Locate the cell with the specified text and output its [x, y] center coordinate. 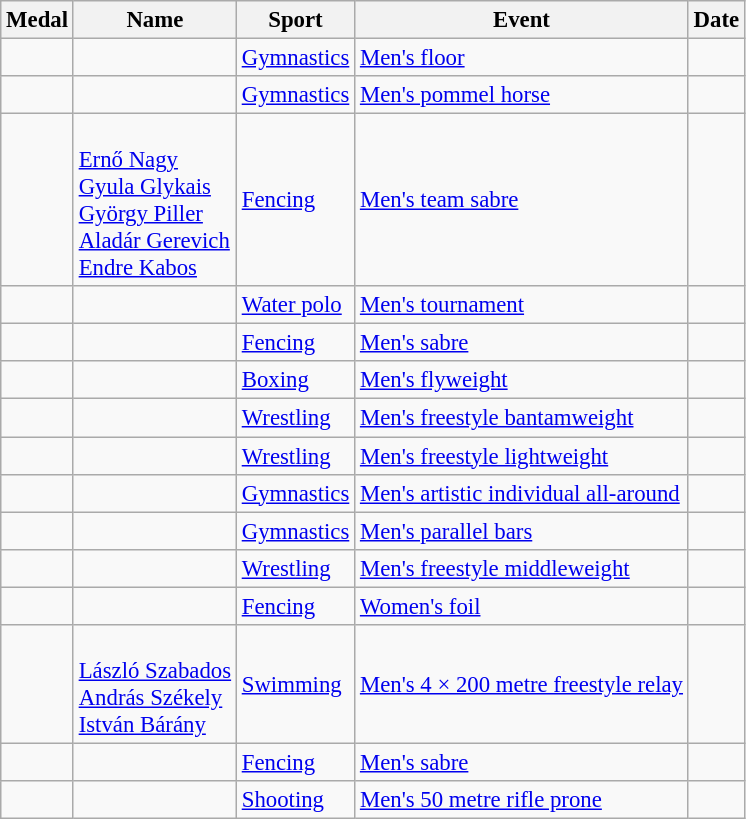
Men's pommel horse [522, 95]
Men's freestyle lightweight [522, 456]
Shooting [295, 800]
Men's 50 metre rifle prone [522, 800]
Date [716, 20]
Name [154, 20]
Men's artistic individual all-around [522, 493]
Ernő NagyGyula GlykaisGyörgy PillerAladár GerevichEndre Kabos [154, 200]
Men's freestyle middleweight [522, 568]
Boxing [295, 381]
Women's foil [522, 606]
Men's floor [522, 58]
Men's flyweight [522, 381]
László SzabadosAndrás SzékelyIstván Bárány [154, 684]
Men's tournament [522, 305]
Men's parallel bars [522, 531]
Medal [38, 20]
Swimming [295, 684]
Event [522, 20]
Water polo [295, 305]
Men's freestyle bantamweight [522, 418]
Men's 4 × 200 metre freestyle relay [522, 684]
Sport [295, 20]
Men's team sabre [522, 200]
